Scan for the cell matching the given text and deliver its [X, Y] coordinate at center. 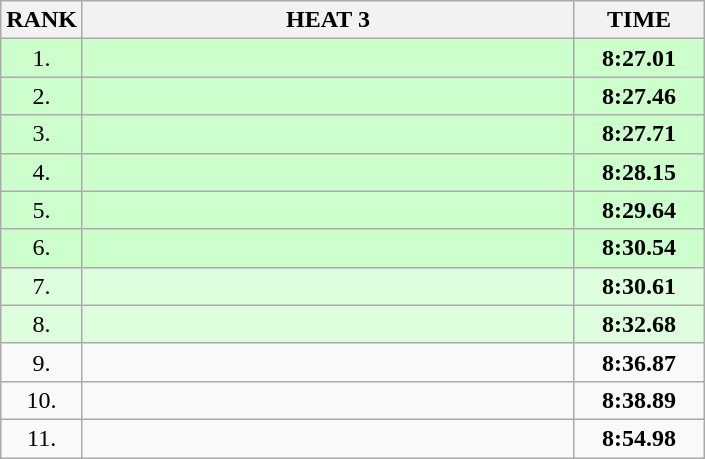
HEAT 3 [328, 20]
TIME [640, 20]
5. [42, 210]
8. [42, 324]
11. [42, 438]
8:28.15 [640, 172]
8:54.98 [640, 438]
8:29.64 [640, 210]
10. [42, 400]
8:27.46 [640, 96]
9. [42, 362]
4. [42, 172]
3. [42, 134]
8:38.89 [640, 400]
RANK [42, 20]
8:36.87 [640, 362]
2. [42, 96]
8:27.01 [640, 58]
8:32.68 [640, 324]
7. [42, 286]
1. [42, 58]
8:30.54 [640, 248]
8:27.71 [640, 134]
6. [42, 248]
8:30.61 [640, 286]
